Detect which cell encompasses the target text, then output its [x, y] center coordinate. 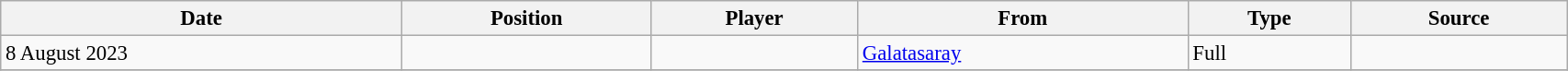
Type [1269, 18]
Player [755, 18]
From [1022, 18]
Date [202, 18]
Full [1269, 53]
Source [1459, 18]
Galatasaray [1022, 53]
8 August 2023 [202, 53]
Position [527, 18]
